Identify which cell holds the provided text, then report its [X, Y] central coordinate. 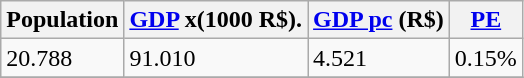
PE [486, 20]
20.788 [62, 58]
Population [62, 20]
GDP pc (R$) [379, 20]
GDP x(1000 R$). [216, 20]
91.010 [216, 58]
0.15% [486, 58]
4.521 [379, 58]
